Locate the cell with the specified text and output its (x, y) center coordinate. 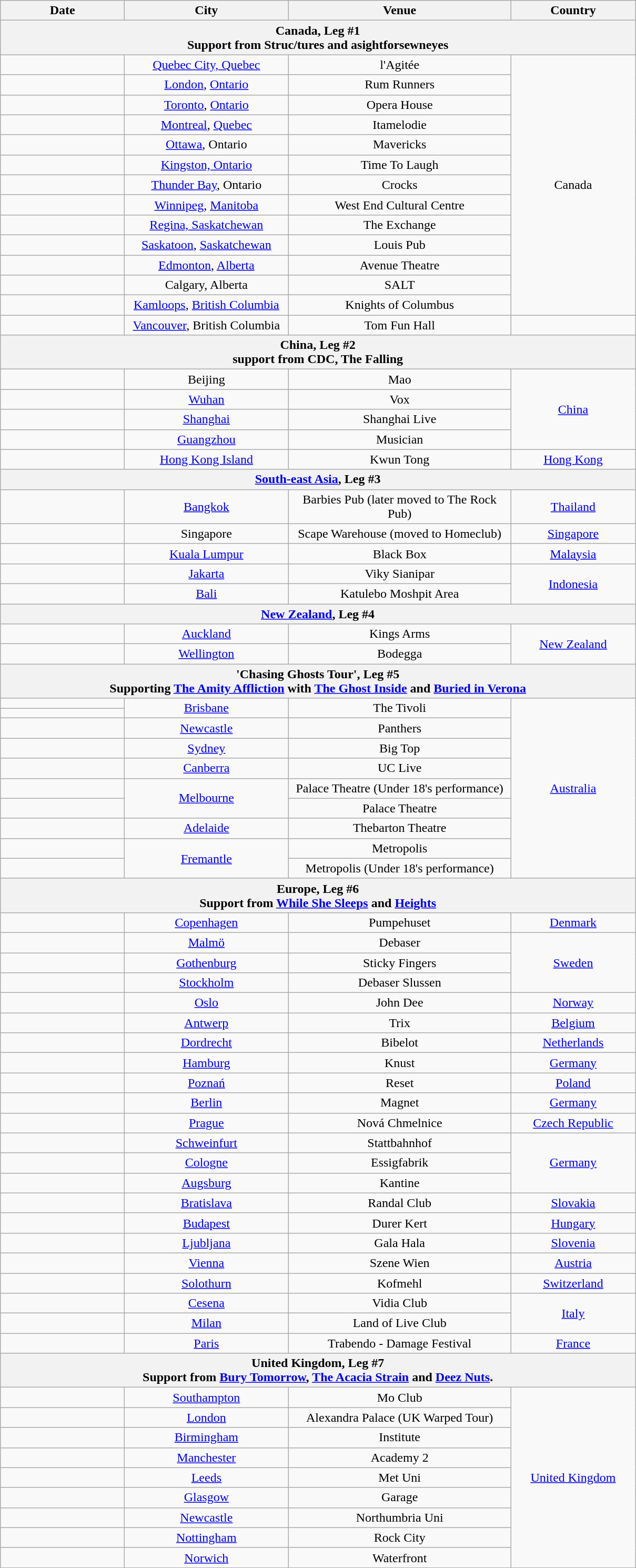
Stattbahnhof (400, 1143)
Poland (573, 1083)
Waterfront (400, 1557)
Land of Live Club (400, 1323)
Sydney (206, 748)
Kings Arms (400, 634)
Kwun Tong (400, 459)
Palace Theatre (Under 18's performance) (400, 788)
Opera House (400, 105)
Stockholm (206, 983)
Gothenburg (206, 962)
Vancouver, British Columbia (206, 325)
Slovenia (573, 1243)
Bratislava (206, 1203)
Metropolis (400, 848)
Louis Pub (400, 245)
Schweinfurt (206, 1143)
Leeds (206, 1477)
Cologne (206, 1163)
Bibelot (400, 1043)
Denmark (573, 922)
Vienna (206, 1263)
Musician (400, 439)
Viky Sianipar (400, 574)
Magnet (400, 1103)
Poznań (206, 1083)
Italy (573, 1313)
Malaysia (573, 554)
Debaser (400, 942)
Avenue Theatre (400, 265)
Kofmehl (400, 1283)
Mao (400, 379)
Trix (400, 1023)
United Kingdom, Leg #7Support from Bury Tomorrow, The Acacia Strain and Deez Nuts. (318, 1370)
Kantine (400, 1183)
Slovakia (573, 1203)
SALT (400, 285)
Sweden (573, 962)
New Zealand (573, 644)
Institute (400, 1438)
Copenhagen (206, 922)
Paris (206, 1343)
Szene Wien (400, 1263)
Reset (400, 1083)
United Kingdom (573, 1477)
Randal Club (400, 1203)
Antwerp (206, 1023)
Toronto, Ontario (206, 105)
Switzerland (573, 1283)
Budapest (206, 1223)
Scape Warehouse (moved to Homeclub) (400, 534)
Rock City (400, 1537)
Essigfabrik (400, 1163)
Shanghai Live (400, 419)
Norway (573, 1003)
Northumbria Uni (400, 1517)
Canberra (206, 768)
Indonesia (573, 584)
Pumpehuset (400, 922)
Australia (573, 788)
Academy 2 (400, 1458)
Wellington (206, 654)
Birmingham (206, 1438)
UC Live (400, 768)
Brisbane (206, 708)
Crocks (400, 185)
Belgium (573, 1023)
Adelaide (206, 828)
London (206, 1418)
Itamelodie (400, 125)
Kamloops, British Columbia (206, 305)
Prague (206, 1123)
France (573, 1343)
Vidia Club (400, 1303)
South-east Asia, Leg #3 (318, 479)
Guangzhou (206, 439)
Regina, Saskatchewan (206, 225)
Oslo (206, 1003)
Gala Hala (400, 1243)
Czech Republic (573, 1123)
Malmö (206, 942)
Hamburg (206, 1063)
Met Uni (400, 1477)
West End Cultural Centre (400, 205)
Sticky Fingers (400, 962)
Time To Laugh (400, 165)
Debaser Slussen (400, 983)
Winnipeg, Manitoba (206, 205)
Trabendo - Damage Festival (400, 1343)
Date (63, 11)
Rum Runners (400, 85)
Jakarta (206, 574)
Mo Club (400, 1398)
Metropolis (Under 18's performance) (400, 868)
Calgary, Alberta (206, 285)
The Tivoli (400, 708)
Alexandra Palace (UK Warped Tour) (400, 1418)
China (573, 409)
Hungary (573, 1223)
Barbies Pub (later moved to The Rock Pub) (400, 506)
New Zealand, Leg #4 (318, 614)
Kuala Lumpur (206, 554)
Auckland (206, 634)
Panthers (400, 728)
Wuhan (206, 399)
Augsburg (206, 1183)
Kingston, Ontario (206, 165)
Canada, Leg #1Support from Struc/tures and asightforsewneyes (318, 38)
Norwich (206, 1557)
Durer Kert (400, 1223)
China, Leg #2 support from CDC, The Falling (318, 353)
Katulebo Moshpit Area (400, 594)
Bali (206, 594)
Shanghai (206, 419)
Black Box (400, 554)
Knust (400, 1063)
Netherlands (573, 1043)
Mavericks (400, 145)
l'Agitée (400, 65)
Solothurn (206, 1283)
Knights of Columbus (400, 305)
Country (573, 11)
The Exchange (400, 225)
Berlin (206, 1103)
Garage (400, 1497)
Europe, Leg #6Support from While She Sleeps and Heights (318, 896)
Hong Kong Island (206, 459)
Saskatoon, Saskatchewan (206, 245)
London, Ontario (206, 85)
Palace Theatre (400, 808)
Bodegga (400, 654)
City (206, 11)
Canada (573, 185)
Southampton (206, 1398)
Glasgow (206, 1497)
Bangkok (206, 506)
Montreal, Quebec (206, 125)
Vox (400, 399)
Tom Fun Hall (400, 325)
Fremantle (206, 858)
Venue (400, 11)
Quebec City, Quebec (206, 65)
Austria (573, 1263)
Melbourne (206, 798)
Manchester (206, 1458)
Big Top (400, 748)
Cesena (206, 1303)
John Dee (400, 1003)
'Chasing Ghosts Tour', Leg #5 Supporting The Amity Affliction with The Ghost Inside and Buried in Verona (318, 681)
Ljubljana (206, 1243)
Dordrecht (206, 1043)
Edmonton, Alberta (206, 265)
Thailand (573, 506)
Hong Kong (573, 459)
Thunder Bay, Ontario (206, 185)
Thebarton Theatre (400, 828)
Nottingham (206, 1537)
Milan (206, 1323)
Nová Chmelnice (400, 1123)
Beijing (206, 379)
Ottawa, Ontario (206, 145)
